Pinpoint the cell where the given text exists, returning its (X, Y) midpoint coordinate. 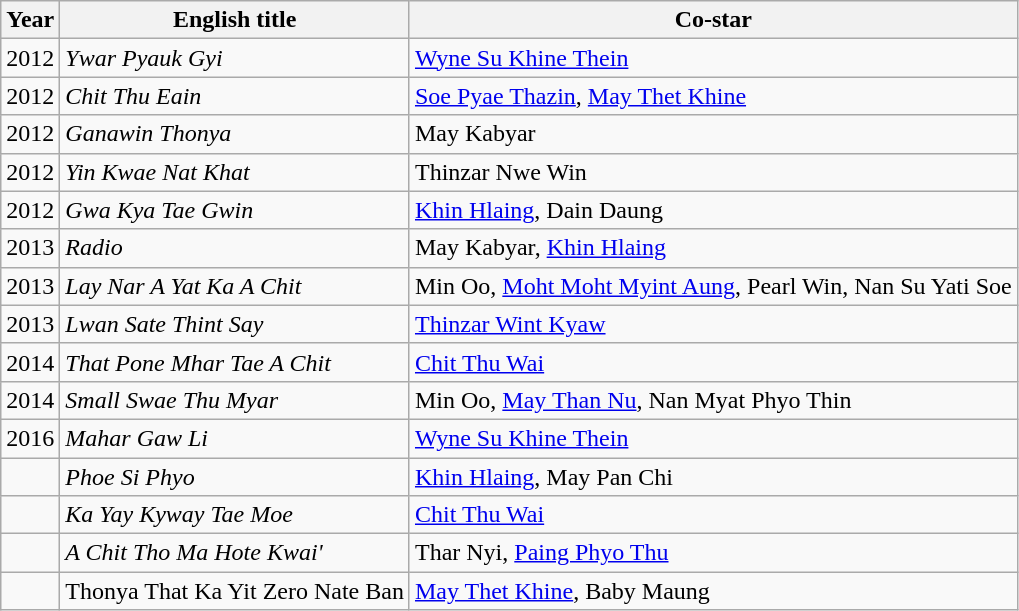
Thonya That Ka Yit Zero Nate Ban (235, 591)
Yin Kwae Nat Khat (235, 172)
Min Oo, May Than Nu, Nan Myat Phyo Thin (713, 400)
Phoe Si Phyo (235, 477)
Thinzar Nwe Win (713, 172)
Khin Hlaing, Dain Daung (713, 210)
Small Swae Thu Myar (235, 400)
Thar Nyi, Paing Phyo Thu (713, 553)
Ganawin Thonya (235, 134)
Soe Pyae Thazin, May Thet Khine (713, 96)
Lay Nar A Yat Ka A Chit (235, 286)
Ka Yay Kyway Tae Moe (235, 515)
Min Oo, Moht Moht Myint Aung, Pearl Win, Nan Su Yati Soe (713, 286)
That Pone Mhar Tae A Chit (235, 362)
Ywar Pyauk Gyi (235, 58)
Year (30, 20)
2016 (30, 438)
Co-star (713, 20)
Radio (235, 248)
English title (235, 20)
Khin Hlaing, May Pan Chi (713, 477)
A Chit Tho Ma Hote Kwai' (235, 553)
Mahar Gaw Li (235, 438)
Chit Thu Eain (235, 96)
May Kabyar, Khin Hlaing (713, 248)
Lwan Sate Thint Say (235, 324)
May Thet Khine, Baby Maung (713, 591)
Thinzar Wint Kyaw (713, 324)
Gwa Kya Tae Gwin (235, 210)
May Kabyar (713, 134)
